Return the (x, y) coordinate for the center point of the cell that contains the specified text.  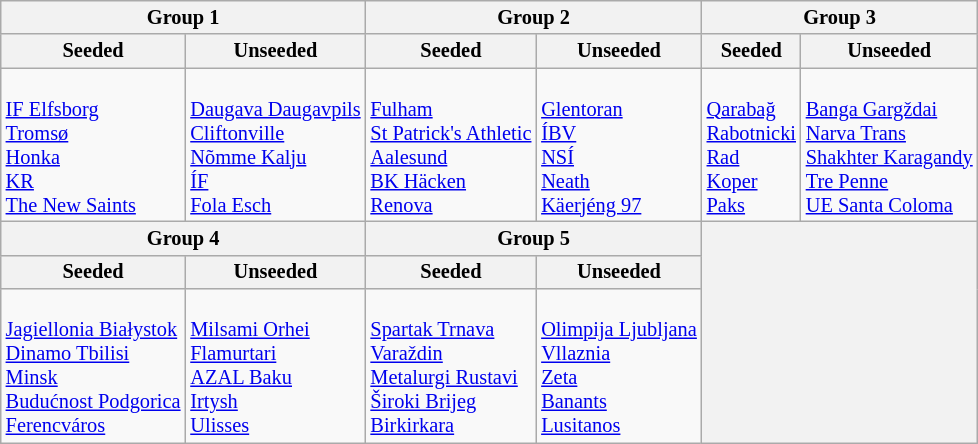
Qarabağ Rabotnicki Rad Koper Paks (752, 145)
Daugava Daugavpils Cliftonville Nõmme Kalju ÍF Fola Esch (275, 145)
Group 1 (184, 17)
Group 4 (184, 238)
Fulham St Patrick's Athletic Aalesund BK Häcken Renova (452, 145)
IF Elfsborg Tromsø Honka KR The New Saints (94, 145)
Banga Gargždai Narva Trans Shakhter Karagandy Tre Penne UE Santa Coloma (890, 145)
Jagiellonia Białystok Dinamo Tbilisi Minsk Budućnost Podgorica Ferencváros (94, 366)
Group 3 (840, 17)
Spartak Trnava Varaždin Metalurgi Rustavi Široki Brijeg Birkirkara (452, 366)
Milsami Orhei Flamurtari AZAL Baku Irtysh Ulisses (275, 366)
Group 5 (534, 238)
Glentoran ÍBV NSÍ Neath Käerjéng 97 (618, 145)
Group 2 (534, 17)
Olimpija Ljubljana Vllaznia Zeta Banants Lusitanos (618, 366)
